Detect which cell encompasses the target text, then output its [X, Y] center coordinate. 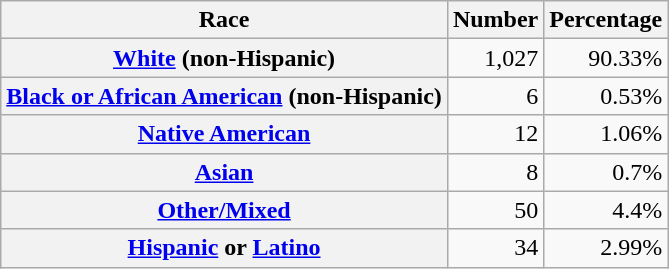
8 [495, 172]
1.06% [606, 134]
90.33% [606, 58]
Number [495, 20]
White (non-Hispanic) [224, 58]
Native American [224, 134]
Percentage [606, 20]
Black or African American (non-Hispanic) [224, 96]
Other/Mixed [224, 210]
50 [495, 210]
0.7% [606, 172]
12 [495, 134]
Race [224, 20]
4.4% [606, 210]
Hispanic or Latino [224, 248]
2.99% [606, 248]
Asian [224, 172]
6 [495, 96]
0.53% [606, 96]
1,027 [495, 58]
34 [495, 248]
